Scan for the cell matching the given text and deliver its [X, Y] coordinate at center. 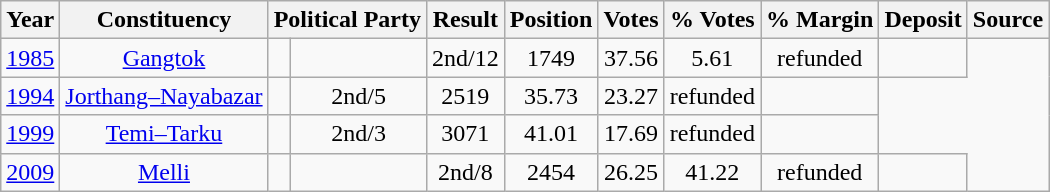
2519 [465, 96]
Melli [164, 172]
35.73 [551, 96]
2nd/3 [359, 134]
3071 [465, 134]
Political Party [347, 20]
2nd/8 [465, 172]
37.56 [631, 58]
1749 [551, 58]
Year [30, 20]
Result [465, 20]
41.22 [712, 172]
Position [551, 20]
% Margin [819, 20]
Jorthang–Nayabazar [164, 96]
Votes [631, 20]
2454 [551, 172]
Gangtok [164, 58]
1999 [30, 134]
Constituency [164, 20]
1994 [30, 96]
1985 [30, 58]
26.25 [631, 172]
% Votes [712, 20]
Deposit [923, 20]
Temi–Tarku [164, 134]
17.69 [631, 134]
5.61 [712, 58]
Source [1008, 20]
2nd/5 [359, 96]
2009 [30, 172]
23.27 [631, 96]
41.01 [551, 134]
2nd/12 [465, 58]
